Determine the [x, y] coordinate at the center of the cell enclosing the given text.  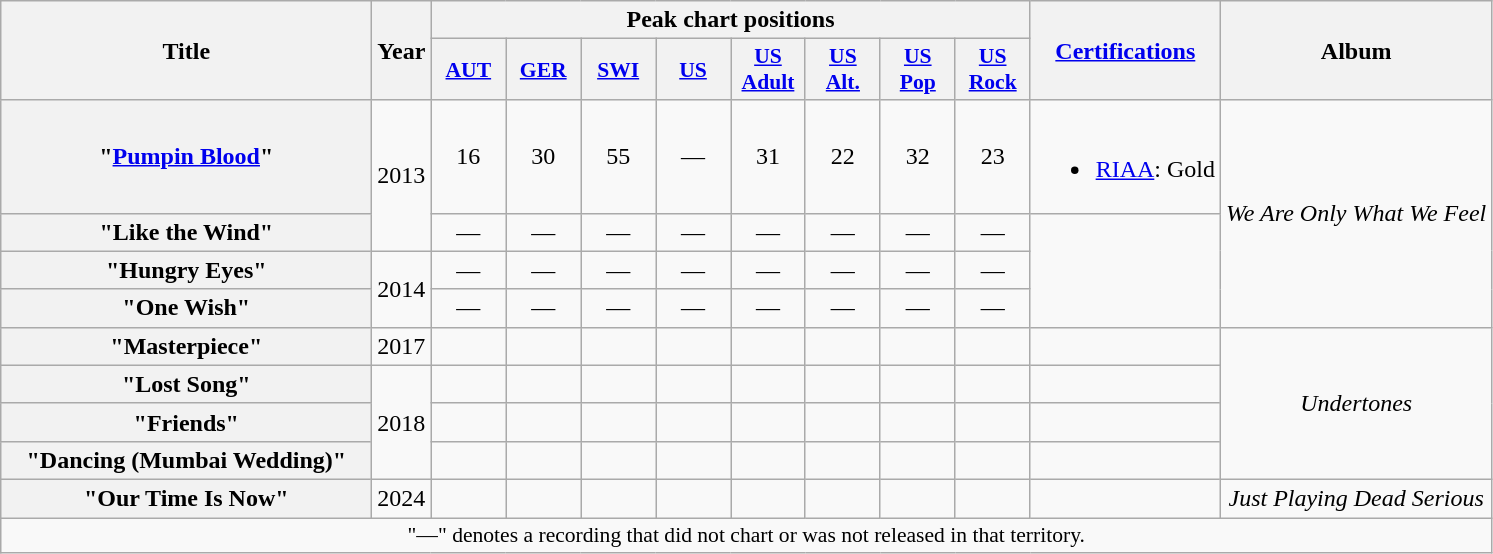
Title [186, 50]
31 [768, 156]
USRock [992, 70]
USAdult [768, 70]
32 [918, 156]
"—" denotes a recording that did not chart or was not released in that territory. [746, 536]
2013 [402, 176]
USAlt. [842, 70]
"Like the Wind" [186, 232]
"Dancing (Mumbai Wedding)" [186, 460]
"Masterpiece" [186, 346]
Undertones [1356, 403]
Peak chart positions [730, 20]
55 [618, 156]
GER [544, 70]
2014 [402, 289]
2024 [402, 498]
Album [1356, 50]
SWI [618, 70]
US [694, 70]
We Are Only What We Feel [1356, 214]
USPop [918, 70]
"One Wish" [186, 308]
16 [468, 156]
RIAA: Gold [1125, 156]
Certifications [1125, 50]
"Friends" [186, 422]
30 [544, 156]
"Hungry Eyes" [186, 270]
"Pumpin Blood" [186, 156]
2017 [402, 346]
23 [992, 156]
AUT [468, 70]
"Lost Song" [186, 384]
22 [842, 156]
"Our Time Is Now" [186, 498]
2018 [402, 422]
Year [402, 50]
Just Playing Dead Serious [1356, 498]
